Provide the [X, Y] coordinate of the cell's center where the given text is located.  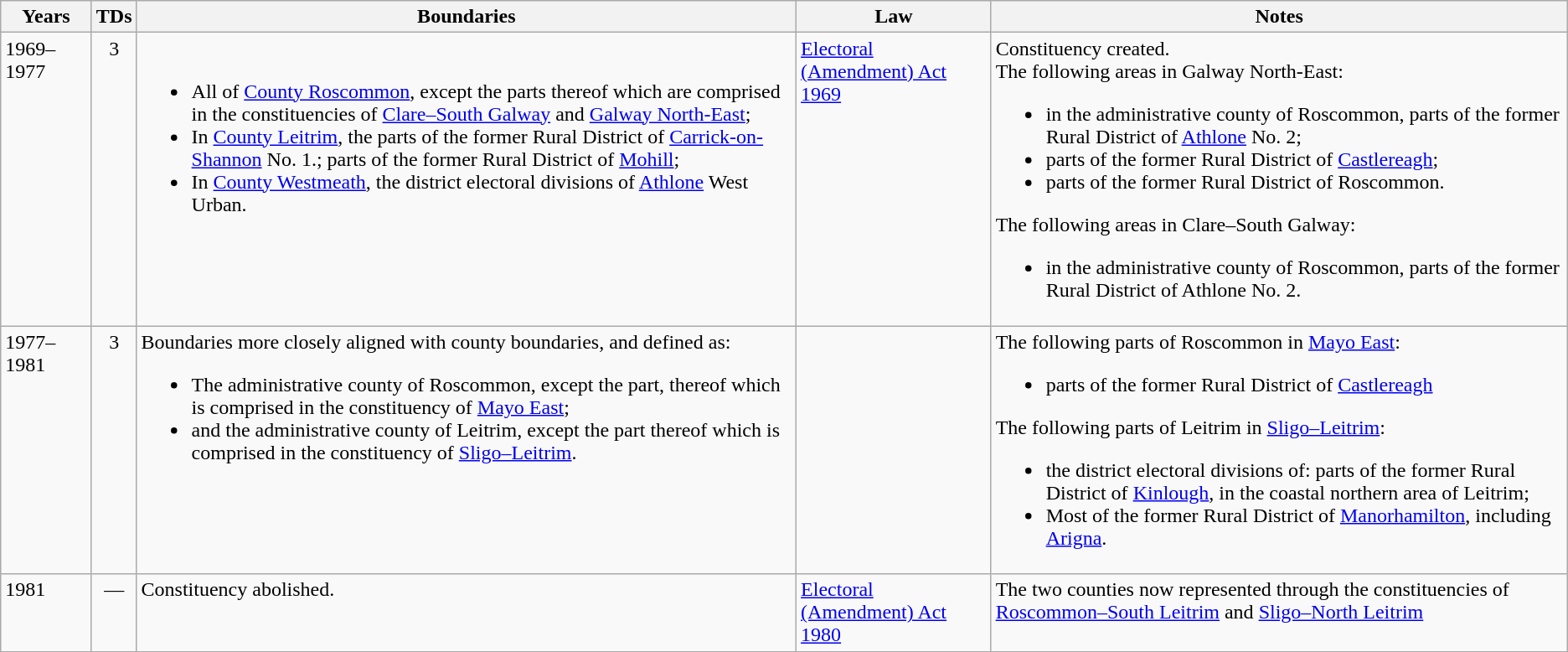
Notes [1279, 17]
The two counties now represented through the constituencies of Roscommon–South Leitrim and Sligo–North Leitrim [1279, 613]
Electoral (Amendment) Act 1969 [895, 179]
Constituency abolished. [467, 613]
1981 [47, 613]
1969–1977 [47, 179]
— [114, 613]
1977–1981 [47, 450]
Electoral (Amendment) Act 1980 [895, 613]
Law [895, 17]
Boundaries [467, 17]
Years [47, 17]
TDs [114, 17]
